Locate the cell with the specified text and output its [X, Y] center coordinate. 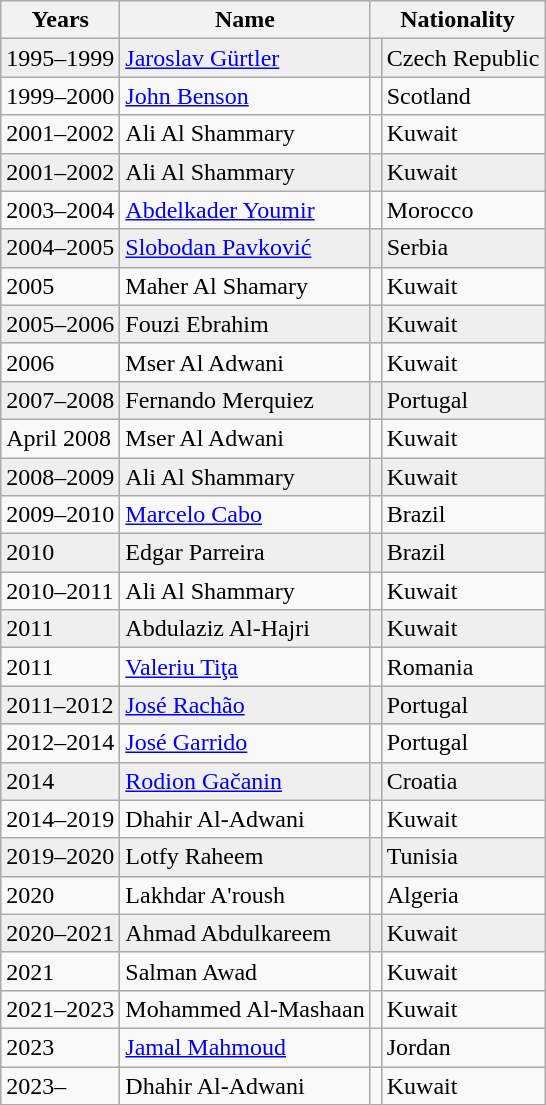
Salman Awad [245, 971]
April 2008 [60, 438]
Serbia [463, 248]
2020–2021 [60, 933]
2005 [60, 286]
2004–2005 [60, 248]
2006 [60, 362]
José Rachão [245, 705]
Edgar Parreira [245, 553]
2007–2008 [60, 400]
Name [245, 20]
1999–2000 [60, 96]
Jordan [463, 1047]
Czech Republic [463, 58]
Tunisia [463, 857]
Abdelkader Youmir [245, 210]
2019–2020 [60, 857]
Marcelo Cabo [245, 515]
Nationality [458, 20]
Fernando Merquiez [245, 400]
2021 [60, 971]
2010–2011 [60, 591]
Valeriu Tiţa [245, 667]
José Garrido [245, 743]
Jamal Mahmoud [245, 1047]
2003–2004 [60, 210]
Lakhdar A'roush [245, 895]
Morocco [463, 210]
Abdulaziz Al-Hajri [245, 629]
Fouzi Ebrahim [245, 324]
2023 [60, 1047]
2011–2012 [60, 705]
2008–2009 [60, 477]
Slobodan Pavković [245, 248]
Mohammed Al-Mashaan [245, 1009]
2020 [60, 895]
2012–2014 [60, 743]
Years [60, 20]
1995–1999 [60, 58]
Rodion Gačanin [245, 781]
Algeria [463, 895]
Lotfy Raheem [245, 857]
2005–2006 [60, 324]
2014–2019 [60, 819]
2009–2010 [60, 515]
Jaroslav Gürtler [245, 58]
Ahmad Abdulkareem [245, 933]
John Benson [245, 96]
2010 [60, 553]
Scotland [463, 96]
Maher Al Shamary [245, 286]
Romania [463, 667]
Croatia [463, 781]
2014 [60, 781]
2023– [60, 1085]
2021–2023 [60, 1009]
